Determine the [X, Y] coordinate at the center of the cell enclosing the given text.  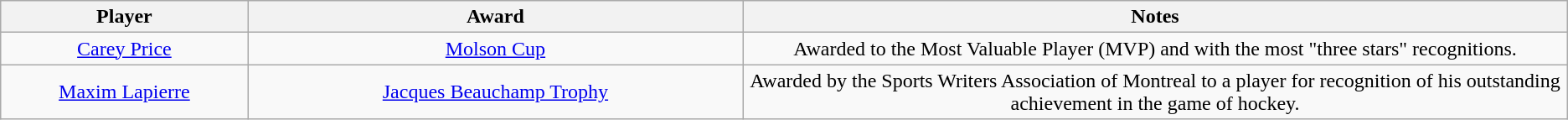
Awarded to the Most Valuable Player (MVP) and with the most "three stars" recognitions. [1155, 49]
Award [496, 17]
Carey Price [124, 49]
Jacques Beauchamp Trophy [496, 92]
Molson Cup [496, 49]
Awarded by the Sports Writers Association of Montreal to a player for recognition of his outstanding achievement in the game of hockey. [1155, 92]
Player [124, 17]
Notes [1155, 17]
Maxim Lapierre [124, 92]
